Find where the given text appears and provide that cell's center as [X, Y] coordinate. 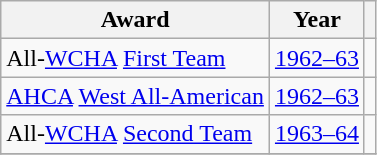
All-WCHA Second Team [136, 134]
1963–64 [316, 134]
All-WCHA First Team [136, 58]
Award [136, 20]
AHCA West All-American [136, 96]
Year [316, 20]
